Return [X, Y] of the center of cell containing provided text 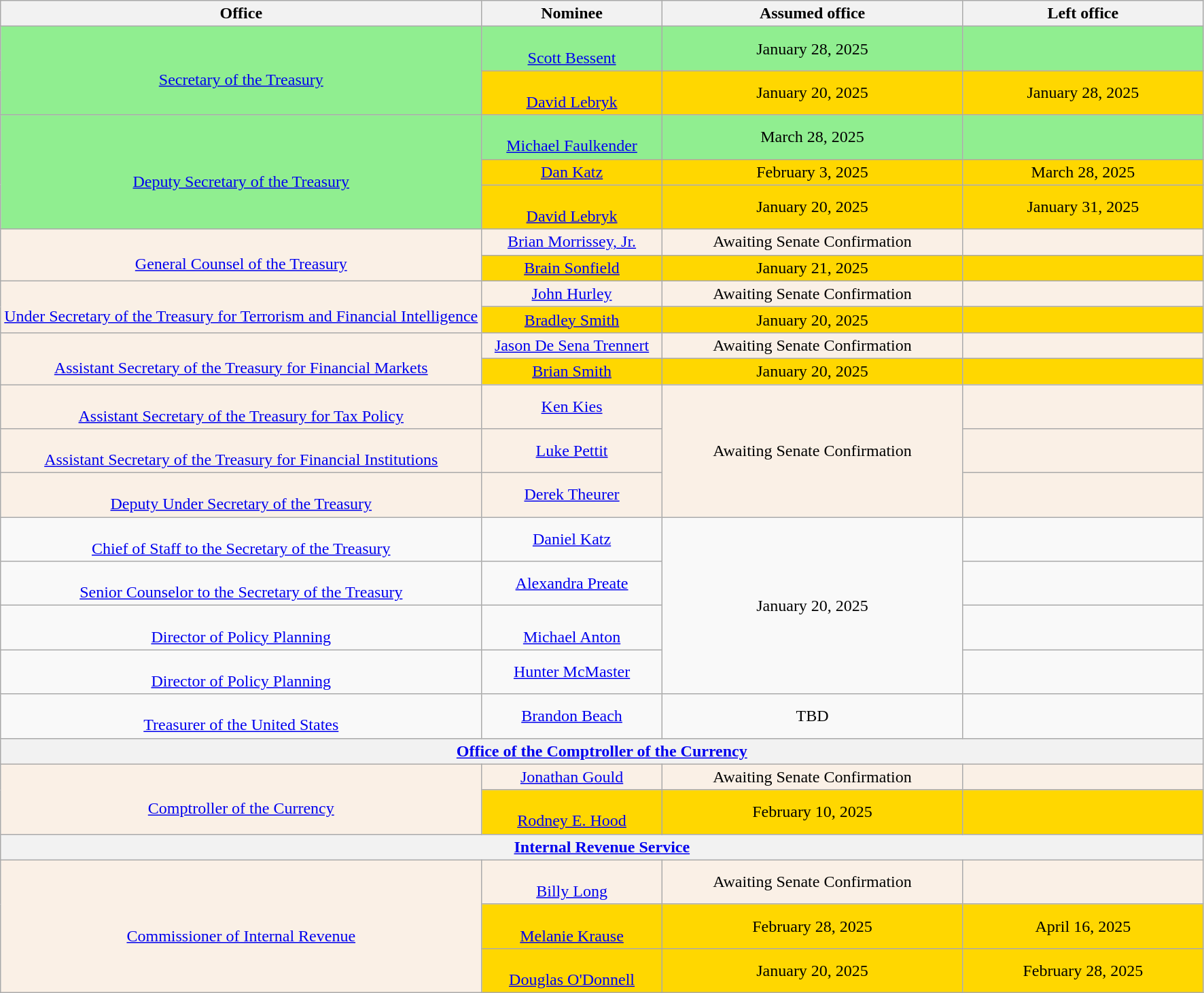
Brian Morrissey, Jr. [572, 242]
Office [241, 14]
February 3, 2025 [813, 172]
Dan Katz [572, 172]
Chief of Staff to the Secretary of the Treasury [241, 540]
January 21, 2025 [813, 268]
Commissioner of Internal Revenue [241, 926]
TBD [813, 716]
Internal Revenue Service [602, 847]
Deputy Under Secretary of the Treasury [241, 495]
Assistant Secretary of the Treasury for Financial Institutions [241, 451]
Melanie Krause [572, 926]
Brain Sonfield [572, 268]
April 16, 2025 [1083, 926]
January 31, 2025 [1083, 207]
Rodney E. Hood [572, 812]
Michael Faulkender [572, 137]
John Hurley [572, 294]
Luke Pettit [572, 451]
Douglas O'Donnell [572, 971]
Hunter McMaster [572, 672]
Deputy Secretary of the Treasury [241, 172]
Jonathan Gould [572, 777]
Nominee [572, 14]
Left office [1083, 14]
Senior Counselor to the Secretary of the Treasury [241, 583]
Bradley Smith [572, 319]
General Counsel of the Treasury [241, 255]
Derek Theurer [572, 495]
Michael Anton [572, 628]
Alexandra Preate [572, 583]
Assumed office [813, 14]
Daniel Katz [572, 540]
Billy Long [572, 882]
Office of the Comptroller of the Currency [602, 751]
Under Secretary of the Treasury for Terrorism and Financial Intelligence [241, 307]
Secretary of the Treasury [241, 71]
Treasurer of the United States [241, 716]
Brandon Beach [572, 716]
Scott Bessent [572, 49]
Ken Kies [572, 406]
Brian Smith [572, 371]
February 10, 2025 [813, 812]
Jason De Sena Trennert [572, 345]
Assistant Secretary of the Treasury for Financial Markets [241, 358]
Assistant Secretary of the Treasury for Tax Policy [241, 406]
Comptroller of the Currency [241, 799]
